Output the [x, y] coordinate of the center of the cell containing the given text.  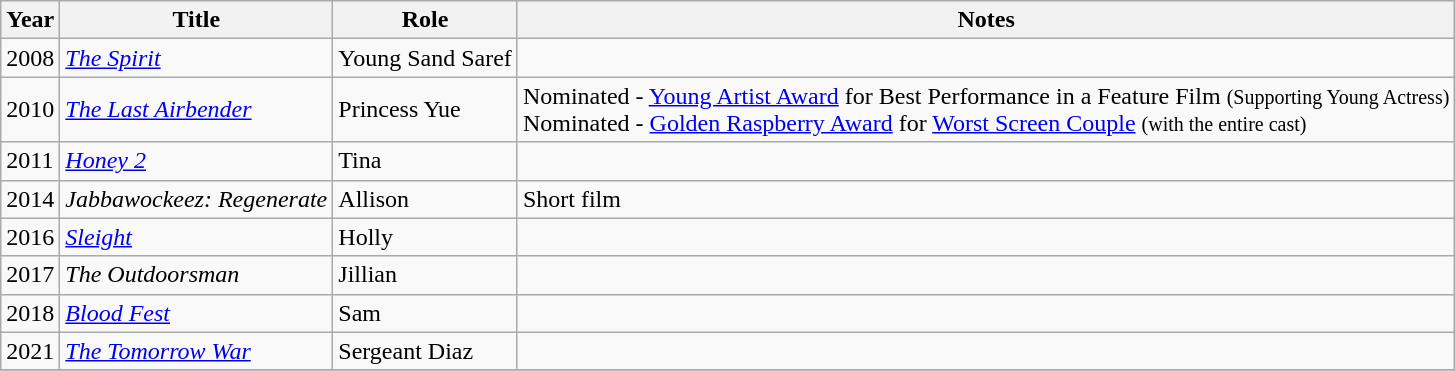
Sam [426, 313]
2016 [30, 237]
2021 [30, 351]
Role [426, 20]
Year [30, 20]
Tina [426, 161]
Jabbawockeez: Regenerate [196, 199]
2008 [30, 58]
2014 [30, 199]
Holly [426, 237]
Jillian [426, 275]
Title [196, 20]
Sergeant Diaz [426, 351]
The Outdoorsman [196, 275]
Princess Yue [426, 110]
The Last Airbender [196, 110]
The Tomorrow War [196, 351]
Notes [986, 20]
Blood Fest [196, 313]
The Spirit [196, 58]
Short film [986, 199]
2018 [30, 313]
Honey 2 [196, 161]
Sleight [196, 237]
2017 [30, 275]
Allison [426, 199]
2010 [30, 110]
2011 [30, 161]
Young Sand Saref [426, 58]
